Scan for the cell matching the given text and deliver its [x, y] coordinate at center. 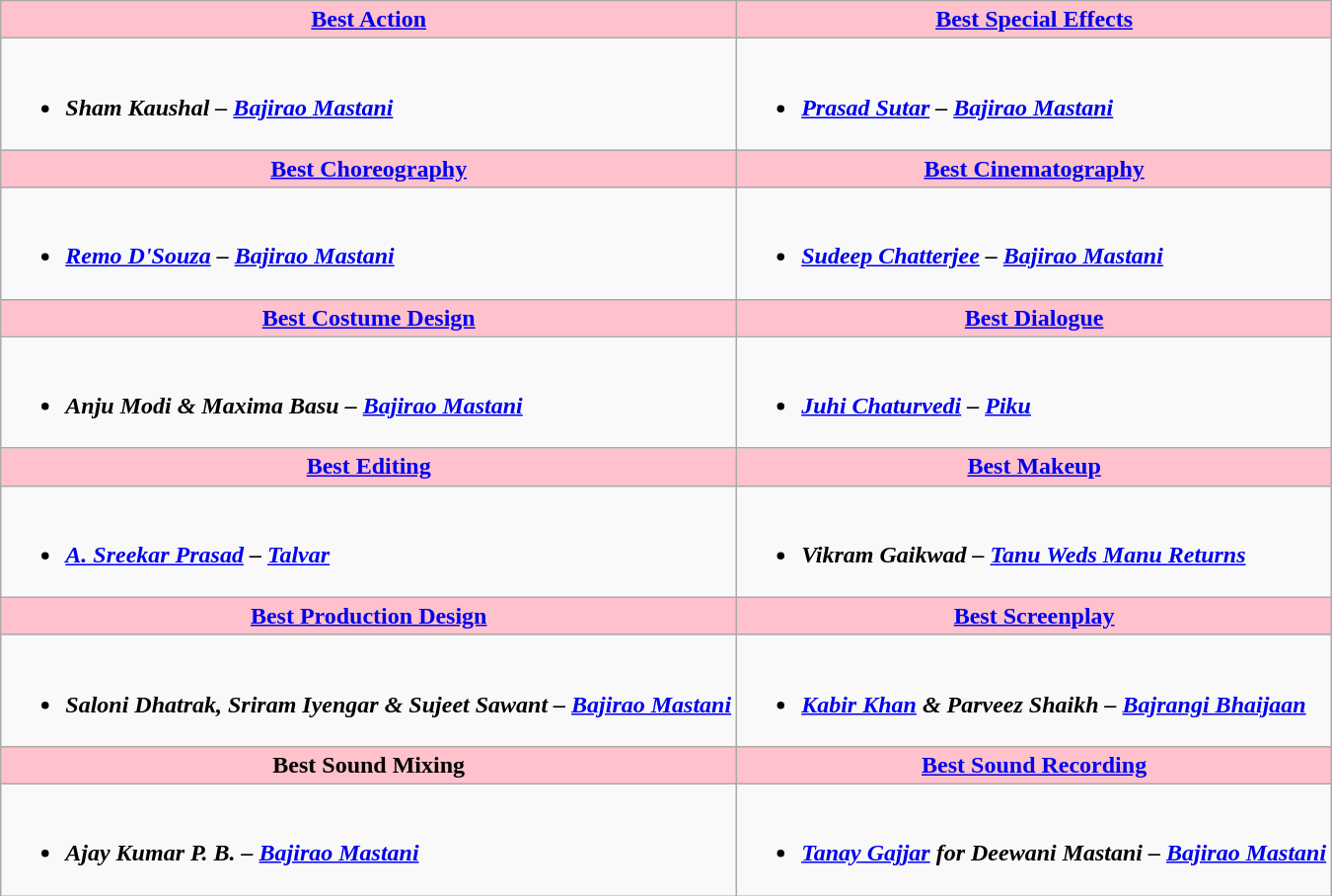
Best Editing [369, 467]
Saloni Dhatrak, Sriram Iyengar & Sujeet Sawant – Bajirao Mastani [369, 691]
Best Special Effects [1034, 20]
Anju Modi & Maxima Basu – Bajirao Mastani [369, 393]
Best Action [369, 20]
Juhi Chaturvedi – Piku [1034, 393]
Best Makeup [1034, 467]
Remo D'Souza – Bajirao Mastani [369, 243]
Prasad Sutar – Bajirao Mastani [1034, 95]
Best Sound Mixing [369, 765]
Best Sound Recording [1034, 765]
Best Dialogue [1034, 318]
Sham Kaushal – Bajirao Mastani [369, 95]
Kabir Khan & Parveez Shaikh – Bajrangi Bhaijaan [1034, 691]
Best Costume Design [369, 318]
Vikram Gaikwad – Tanu Weds Manu Returns [1034, 541]
Best Production Design [369, 616]
Best Cinematography [1034, 169]
A. Sreekar Prasad – Talvar [369, 541]
Best Screenplay [1034, 616]
Sudeep Chatterjee – Bajirao Mastani [1034, 243]
Ajay Kumar P. B. – Bajirao Mastani [369, 839]
Best Choreography [369, 169]
Tanay Gajjar for Deewani Mastani – Bajirao Mastani [1034, 839]
